Extract the (x, y) coordinate from the center of the cell holding the provided text.  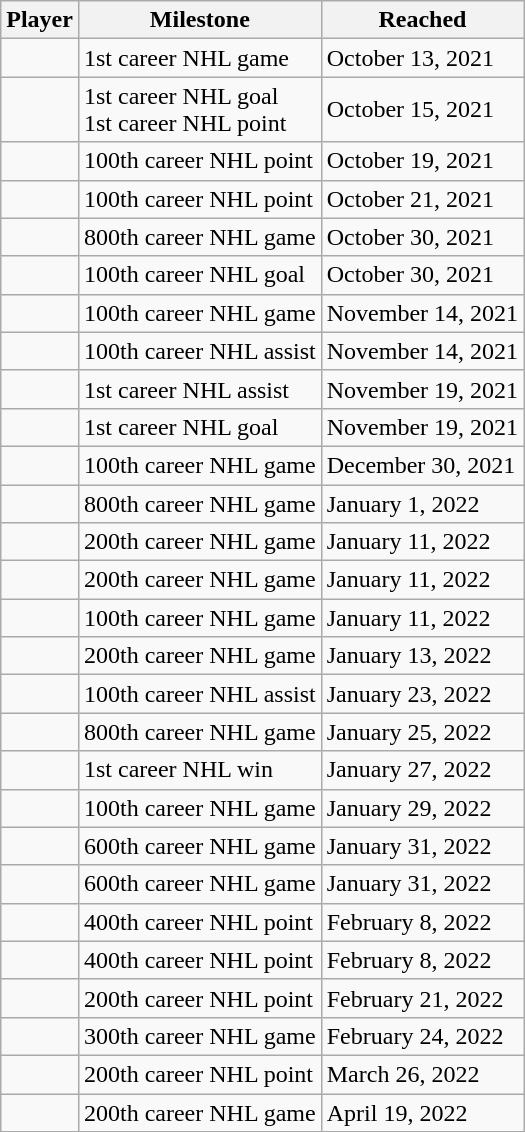
January 13, 2022 (422, 656)
1st career NHL goal (200, 427)
100th career NHL goal (200, 275)
Milestone (200, 20)
300th career NHL game (200, 1036)
Reached (422, 20)
January 25, 2022 (422, 732)
February 21, 2022 (422, 998)
January 1, 2022 (422, 503)
October 19, 2021 (422, 161)
1st career NHL assist (200, 389)
February 24, 2022 (422, 1036)
October 15, 2021 (422, 110)
1st career NHL game (200, 58)
April 19, 2022 (422, 1113)
January 23, 2022 (422, 694)
Player (40, 20)
1st career NHL win (200, 770)
January 27, 2022 (422, 770)
October 13, 2021 (422, 58)
March 26, 2022 (422, 1074)
October 21, 2021 (422, 199)
1st career NHL goal1st career NHL point (200, 110)
December 30, 2021 (422, 465)
January 29, 2022 (422, 808)
